For the text-containing cell, return its midpoint in [X, Y] coordinate format. 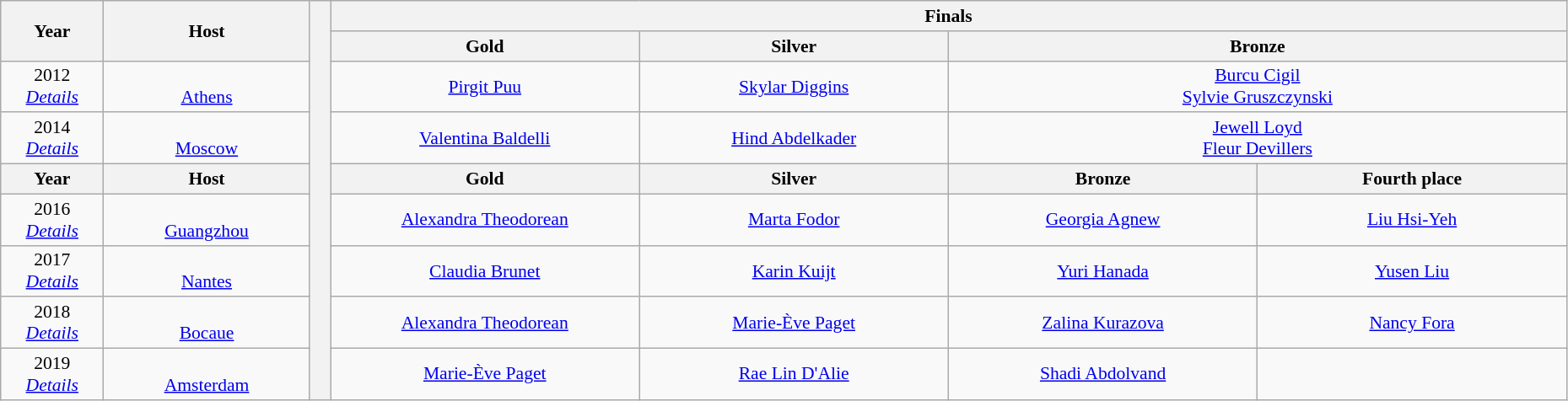
Athens [207, 86]
Amsterdam [207, 374]
2019Details [52, 374]
Bocaue [207, 323]
Shadi Abdolvand [1102, 374]
Jewell Loyd Fleur Devillers [1257, 138]
Skylar Diggins [794, 86]
Yuri Hanada [1102, 271]
Moscow [207, 138]
Karin Kuijt [794, 271]
Nantes [207, 271]
Rae Lin D'Alie [794, 374]
Liu Hsi-Yeh [1412, 219]
Yusen Liu [1412, 271]
Claudia Brunet [485, 271]
Finals [949, 16]
Georgia Agnew [1102, 219]
Valentina Baldelli [485, 138]
Burcu Cigil Sylvie Gruszczynski [1257, 86]
Hind Abdelkader [794, 138]
Nancy Fora [1412, 323]
Marta Fodor [794, 219]
2017Details [52, 271]
Pirgit Puu [485, 86]
2016Details [52, 219]
2012Details [52, 86]
Guangzhou [207, 219]
Zalina Kurazova [1102, 323]
2018Details [52, 323]
Fourth place [1412, 179]
2014Details [52, 138]
